Identify which cell holds the provided text, then report its [x, y] central coordinate. 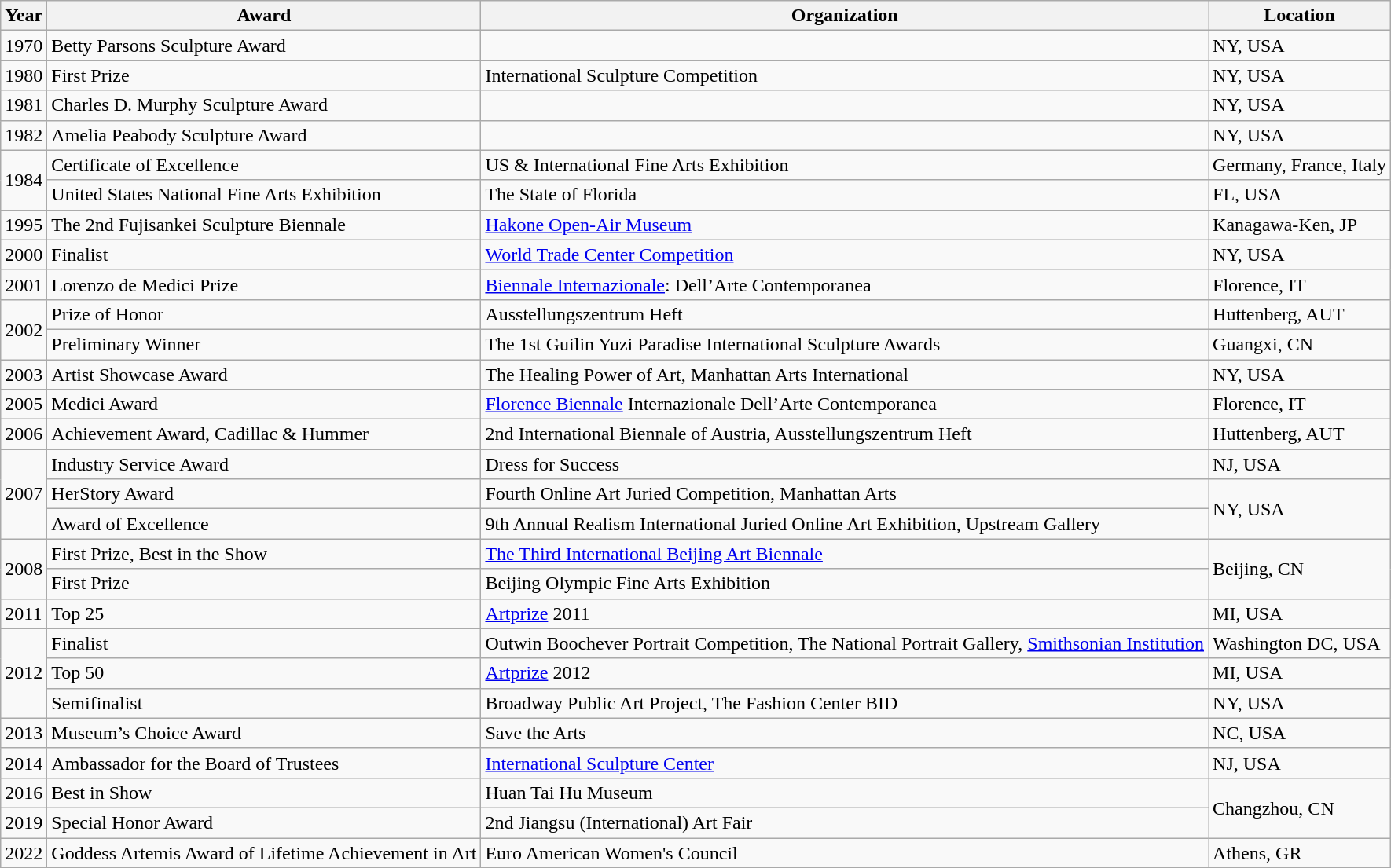
Amelia Peabody Sculpture Award [264, 135]
Top 25 [264, 613]
2019 [24, 822]
2013 [24, 733]
2001 [24, 284]
Prize of Honor [264, 314]
Guangxi, CN [1300, 344]
1995 [24, 225]
Germany, France, Italy [1300, 165]
World Trade Center Competition [845, 255]
Semifinalist [264, 703]
FL, USA [1300, 195]
Outwin Boochever Portrait Competition, The National Portrait Gallery, Smithsonian Institution [845, 643]
Kanagawa-Ken, JP [1300, 225]
The Third International Beijing Art Biennale [845, 554]
Artprize 2012 [845, 673]
Preliminary Winner [264, 344]
1980 [24, 75]
2nd International Biennale of Austria, Ausstellungszentrum Heft [845, 434]
Certificate of Excellence [264, 165]
Artist Showcase Award [264, 375]
2014 [24, 763]
The 1st Guilin Yuzi Paradise International Sculpture Awards [845, 344]
Huan Tai Hu Museum [845, 793]
Broadway Public Art Project, The Fashion Center BID [845, 703]
9th Annual Realism International Juried Online Art Exhibition, Upstream Gallery [845, 524]
Hakone Open-Air Museum [845, 225]
2000 [24, 255]
1970 [24, 46]
1982 [24, 135]
Ausstellungszentrum Heft [845, 314]
Charles D. Murphy Sculpture Award [264, 105]
Biennale Internazionale: Dell’Arte Contemporanea [845, 284]
US & International Fine Arts Exhibition [845, 165]
Betty Parsons Sculpture Award [264, 46]
Beijing Olympic Fine Arts Exhibition [845, 584]
2007 [24, 494]
Award [264, 16]
2nd Jiangsu (International) Art Fair [845, 822]
2005 [24, 405]
Dress for Success [845, 464]
2016 [24, 793]
HerStory Award [264, 494]
2002 [24, 329]
2008 [24, 569]
Top 50 [264, 673]
Industry Service Award [264, 464]
Fourth Online Art Juried Competition, Manhattan Arts [845, 494]
Medici Award [264, 405]
The 2nd Fujisankei Sculpture Biennale [264, 225]
United States National Fine Arts Exhibition [264, 195]
Location [1300, 16]
2006 [24, 434]
International Sculpture Center [845, 763]
1984 [24, 180]
Goddess Artemis Award of Lifetime Achievement in Art [264, 852]
Washington DC, USA [1300, 643]
Beijing, CN [1300, 569]
Best in Show [264, 793]
2011 [24, 613]
Special Honor Award [264, 822]
1981 [24, 105]
Award of Excellence [264, 524]
Euro American Women's Council [845, 852]
2022 [24, 852]
The State of Florida [845, 195]
Organization [845, 16]
NC, USA [1300, 733]
Florence Biennale Internazionale Dell’Arte Contemporanea [845, 405]
Changzhou, CN [1300, 808]
2003 [24, 375]
Ambassador for the Board of Trustees [264, 763]
Achievement Award, Cadillac & Hummer [264, 434]
Athens, GR [1300, 852]
Save the Arts [845, 733]
Artprize 2011 [845, 613]
First Prize, Best in the Show [264, 554]
International Sculpture Competition [845, 75]
Year [24, 16]
Lorenzo de Medici Prize [264, 284]
The Healing Power of Art, Manhattan Arts International [845, 375]
Museum’s Choice Award [264, 733]
2012 [24, 673]
